From the cell containing the given text, extract its center point as [x, y] coordinate. 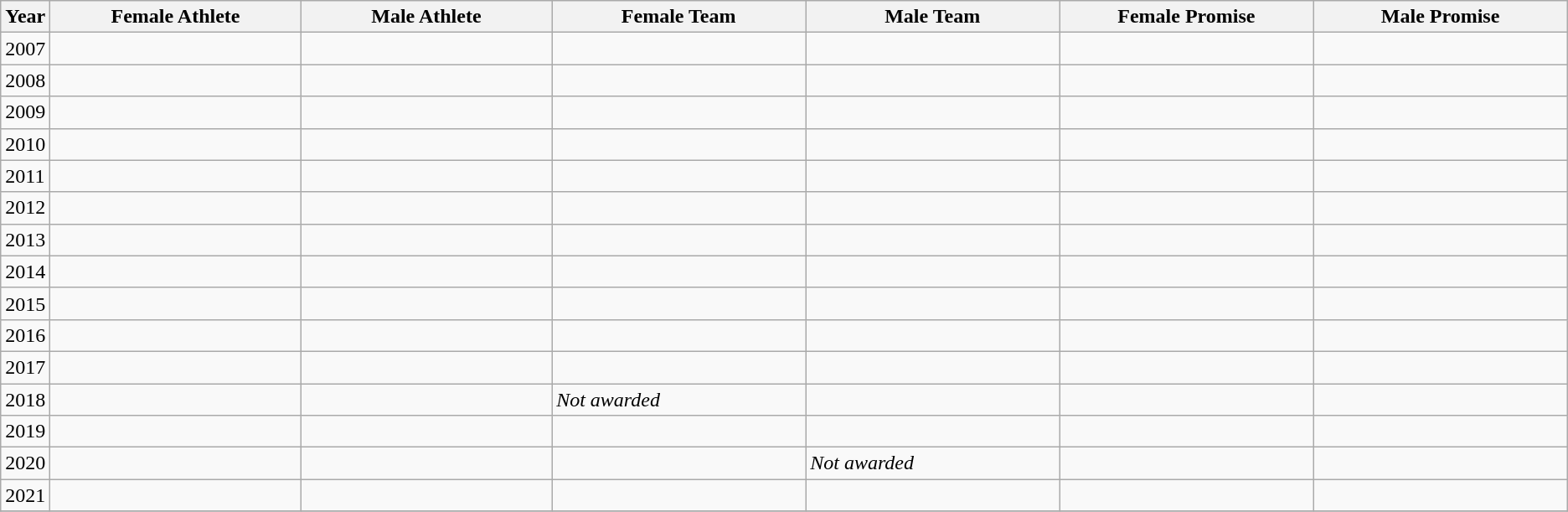
Male Athlete [426, 17]
Female Promise [1186, 17]
2008 [25, 80]
2018 [25, 400]
2011 [25, 176]
2019 [25, 432]
2021 [25, 495]
Male Promise [1441, 17]
2020 [25, 463]
2009 [25, 112]
2012 [25, 208]
2014 [25, 272]
Female Athlete [176, 17]
2017 [25, 367]
2010 [25, 144]
2015 [25, 303]
2007 [25, 49]
2016 [25, 335]
2013 [25, 240]
Female Team [678, 17]
Male Team [933, 17]
Year [25, 17]
